Pinpoint the cell where the given text exists, returning its [X, Y] midpoint coordinate. 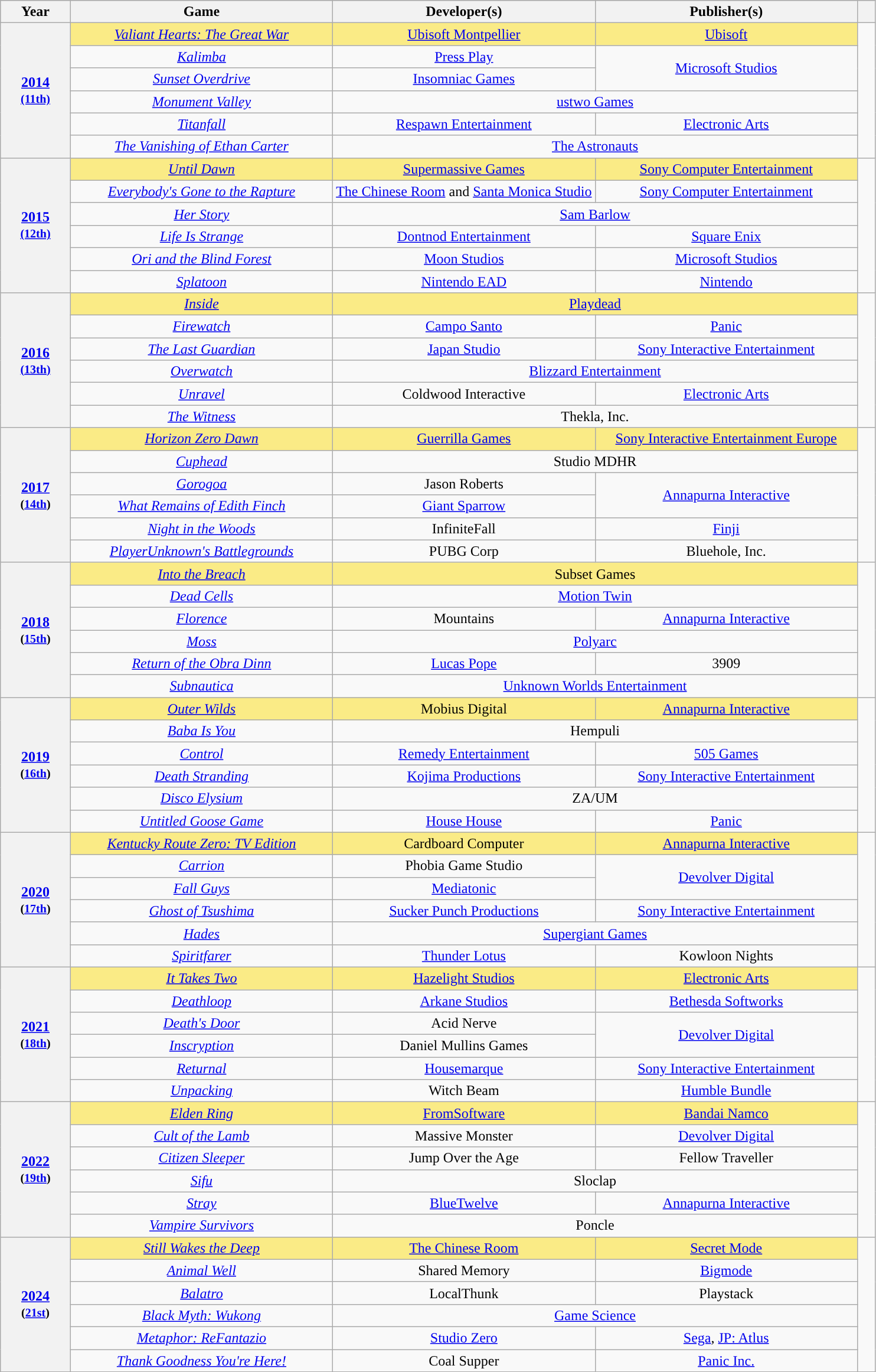
Studio MDHR [595, 461]
Acid Nerve [464, 1024]
505 Games [726, 754]
Playdead [595, 304]
Housemarque [464, 1068]
2021(18th) [35, 1034]
Moon Studios [464, 259]
Kojima Productions [464, 776]
Hazelight Studios [464, 978]
Night in the Woods [201, 529]
Mountains [464, 618]
Sloclap [595, 1181]
Bandai Namco [726, 1113]
Kentucky Route Zero: TV Edition [201, 843]
Metaphor: ReFantazio [201, 1338]
Until Dawn [201, 169]
Coldwood Interactive [464, 394]
Monument Valley [201, 102]
Sam Barlow [595, 214]
Sega, JP: Atlus [726, 1338]
Elden Ring [201, 1113]
Cardboard Computer [464, 843]
House House [464, 821]
Life Is Strange [201, 236]
InfiniteFall [464, 529]
Motion Twin [595, 596]
Dead Cells [201, 596]
Witch Beam [464, 1091]
2015 (12th) [35, 225]
Death Stranding [201, 776]
Stray [201, 1203]
Everybody's Gone to the Rapture [201, 191]
Inside [201, 304]
Unknown Worlds Entertainment [595, 686]
Baba Is You [201, 731]
Bluehole, Inc. [726, 551]
The Astronauts [595, 146]
Moss [201, 641]
Citizen Sleeper [201, 1158]
ustwo Games [595, 102]
FromSoftware [464, 1113]
Nintendo EAD [464, 282]
2019(16th) [35, 765]
Carrion [201, 866]
Firewatch [201, 327]
Polyarc [595, 641]
Subset Games [595, 573]
PlayerUnknown's Battlegrounds [201, 551]
3909 [726, 664]
Year [35, 12]
Daniel Mullins Games [464, 1046]
Unpacking [201, 1091]
Death's Door [201, 1024]
Guerrilla Games [464, 439]
Ubisoft Montpellier [464, 34]
BlueTwelve [464, 1203]
Nintendo [726, 282]
Animal Well [201, 1270]
Disco Elysium [201, 799]
Ori and the Blind Forest [201, 259]
Phobia Game Studio [464, 866]
Playstack [726, 1293]
Gorogoa [201, 484]
Game Science [595, 1315]
Splatoon [201, 282]
It Takes Two [201, 978]
Still Wakes the Deep [201, 1248]
Hempuli [595, 731]
Panic Inc. [726, 1360]
2020(17th) [35, 900]
Vampire Survivors [201, 1226]
The Chinese Room and Santa Monica Studio [464, 191]
Her Story [201, 214]
Coal Supper [464, 1360]
The Last Guardian [201, 349]
Studio Zero [464, 1338]
What Remains of Edith Finch [201, 506]
Arkane Studios [464, 1001]
LocalThunk [464, 1293]
The Chinese Room [464, 1248]
Mediatonic [464, 888]
Finji [726, 529]
Remedy Entertainment [464, 754]
Black Myth: Wukong [201, 1315]
Returnal [201, 1068]
Untitled Goose Game [201, 821]
Ghost of Tsushima [201, 911]
Sifu [201, 1181]
Game [201, 12]
Control [201, 754]
Horizon Zero Dawn [201, 439]
Supergiant Games [595, 933]
Humble Bundle [726, 1091]
Florence [201, 618]
Secret Mode [726, 1248]
The Witness [201, 416]
Lucas Pope [464, 664]
2014 (11th) [35, 90]
Unravel [201, 394]
The Vanishing of Ethan Carter [201, 146]
Return of the Obra Dinn [201, 664]
Sucker Punch Productions [464, 911]
Supermassive Games [464, 169]
Valiant Hearts: The Great War [201, 34]
Sunset Overdrive [201, 79]
Thank Goodness You're Here! [201, 1360]
Thekla, Inc. [595, 416]
Thunder Lotus [464, 956]
PUBG Corp [464, 551]
Press Play [464, 57]
Bigmode [726, 1270]
Developer(s) [464, 12]
Deathloop [201, 1001]
Blizzard Entertainment [595, 371]
Japan Studio [464, 349]
Insomniac Games [464, 79]
ZA/UM [595, 799]
Massive Monster [464, 1136]
2017(14th) [35, 495]
Mobius Digital [464, 709]
Spiritfarer [201, 956]
Subnautica [201, 686]
Dontnod Entertainment [464, 236]
Kowloon Nights [726, 956]
Shared Memory [464, 1270]
Jason Roberts [464, 484]
Titanfall [201, 124]
Cult of the Lamb [201, 1136]
Kalimba [201, 57]
Campo Santo [464, 327]
Giant Sparrow [464, 506]
Fellow Traveller [726, 1158]
Overwatch [201, 371]
2024(21st) [35, 1304]
Poncle [595, 1226]
Outer Wilds [201, 709]
2016 (13th) [35, 360]
Fall Guys [201, 888]
Respawn Entertainment [464, 124]
2018(15th) [35, 630]
Cuphead [201, 461]
Ubisoft [726, 34]
2022(19th) [35, 1169]
Bethesda Softworks [726, 1001]
Into the Breach [201, 573]
Publisher(s) [726, 12]
Square Enix [726, 236]
Sony Interactive Entertainment Europe [726, 439]
Inscryption [201, 1046]
Jump Over the Age [464, 1158]
Balatro [201, 1293]
Hades [201, 933]
